Find where the given text appears and provide that cell's center as (X, Y) coordinate. 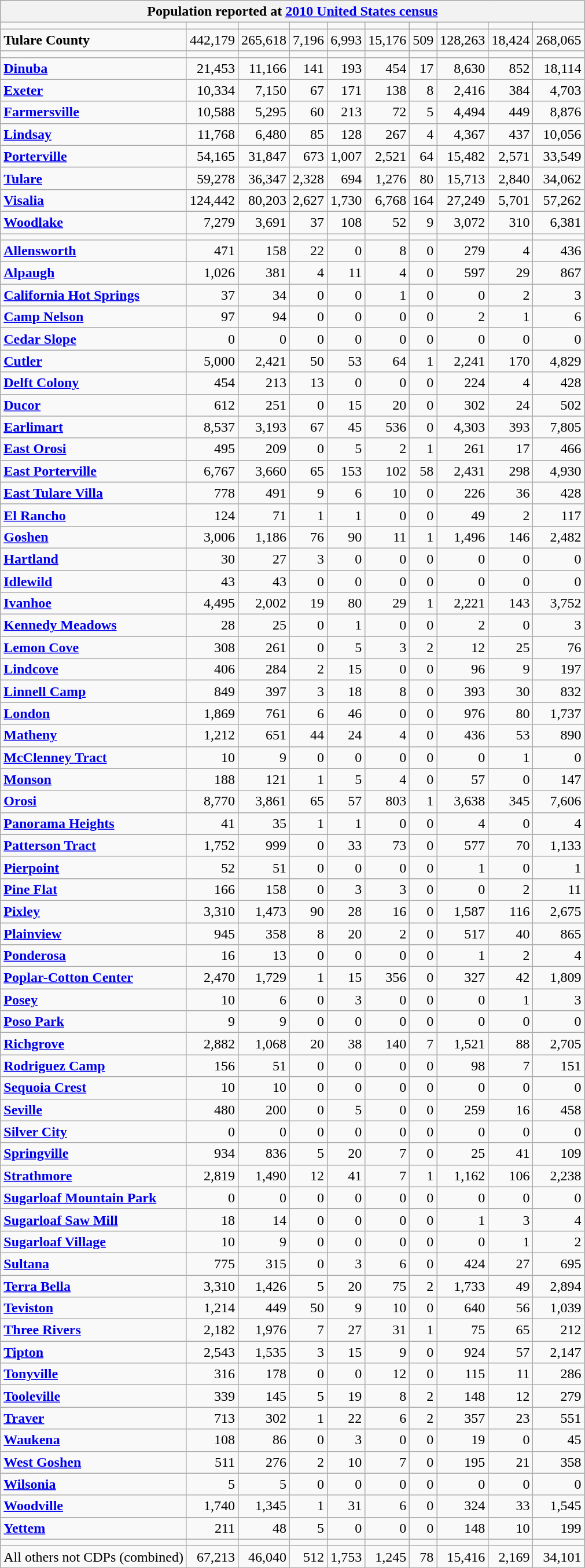
Poso Park (94, 1022)
1,752 (212, 845)
6,381 (559, 222)
48 (264, 1528)
945 (212, 933)
803 (388, 801)
2,627 (309, 200)
466 (559, 449)
Waukena (94, 1440)
1,753 (346, 1556)
Tulare County (94, 40)
California Hot Springs (94, 295)
El Rancho (94, 515)
121 (264, 779)
38 (346, 1044)
502 (559, 405)
511 (212, 1462)
761 (264, 713)
2,416 (463, 90)
356 (388, 978)
Silver City (94, 1132)
8,770 (212, 801)
58 (424, 471)
424 (463, 1264)
695 (559, 1264)
2,470 (212, 978)
Traver (94, 1418)
694 (346, 178)
151 (559, 1066)
Hartland (94, 559)
Orosi (94, 801)
2,182 (212, 1330)
Panorama Heights (94, 823)
197 (559, 669)
Wilsonia (94, 1484)
Strathmore (94, 1176)
517 (463, 933)
Porterville (94, 156)
640 (463, 1308)
Population reported at 2010 United States census (293, 12)
116 (510, 911)
46,040 (264, 1556)
Richgrove (94, 1044)
11,166 (264, 68)
57,262 (559, 200)
42 (510, 978)
1,869 (212, 713)
102 (388, 471)
327 (463, 978)
1,809 (559, 978)
Sugarloaf Village (94, 1242)
195 (463, 1462)
1,214 (212, 1308)
852 (510, 68)
3,072 (463, 222)
80,203 (264, 200)
Terra Bella (94, 1286)
Pierpoint (94, 867)
18,114 (559, 68)
512 (309, 1556)
Delft Colony (94, 383)
141 (309, 68)
577 (463, 845)
1,133 (559, 845)
2,521 (388, 156)
1,212 (212, 735)
6,993 (346, 40)
21 (510, 1462)
2,002 (264, 603)
286 (559, 1374)
3,638 (463, 801)
McClenney Tract (94, 757)
West Goshen (94, 1462)
Pixley (94, 911)
3,752 (559, 603)
713 (212, 1418)
193 (346, 68)
2,894 (559, 1286)
Matheny (94, 735)
85 (309, 134)
1,729 (264, 978)
1,473 (264, 911)
54,165 (212, 156)
60 (309, 112)
109 (559, 1154)
1,737 (559, 713)
97 (212, 317)
4,367 (463, 134)
78 (424, 1556)
265,618 (264, 40)
551 (559, 1418)
7,805 (559, 427)
138 (388, 90)
357 (463, 1418)
1,007 (346, 156)
268,065 (559, 40)
2,705 (559, 1044)
124,442 (212, 200)
867 (559, 273)
36,347 (264, 178)
Kennedy Meadows (94, 625)
442,179 (212, 40)
2,147 (559, 1352)
88 (510, 1044)
Springville (94, 1154)
316 (212, 1374)
381 (264, 273)
London (94, 713)
117 (559, 515)
Seville (94, 1110)
315 (264, 1264)
11,768 (212, 134)
406 (212, 669)
597 (463, 273)
934 (212, 1154)
651 (264, 735)
73 (388, 845)
212 (559, 1330)
Cedar Slope (94, 339)
384 (510, 90)
18,424 (510, 40)
1,245 (388, 1556)
Posey (94, 1000)
44 (309, 735)
276 (264, 1462)
1,039 (559, 1308)
2,882 (212, 1044)
Lemon Cove (94, 647)
5,295 (264, 112)
3,861 (264, 801)
339 (212, 1396)
491 (264, 493)
140 (388, 1044)
1,162 (463, 1176)
4,303 (463, 427)
Woodville (94, 1506)
Tulare (94, 178)
8,876 (559, 112)
143 (510, 603)
15,482 (463, 156)
14 (264, 1220)
Ducor (94, 405)
999 (264, 845)
1,587 (463, 911)
267 (388, 134)
Idlewild (94, 581)
Exeter (94, 90)
480 (212, 1110)
536 (388, 427)
72 (388, 112)
5,000 (212, 361)
495 (212, 449)
4,495 (212, 603)
1,976 (264, 1330)
10,056 (559, 134)
298 (510, 471)
4,703 (559, 90)
147 (559, 779)
437 (510, 134)
Yettem (94, 1528)
34,101 (559, 1556)
170 (510, 361)
Teviston (94, 1308)
Sequoia Crest (94, 1088)
Poplar-Cotton Center (94, 978)
2,241 (463, 361)
15,416 (463, 1556)
Farmersville (94, 112)
Lindsay (94, 134)
Rodriguez Camp (94, 1066)
East Porterville (94, 471)
2,571 (510, 156)
2,482 (559, 537)
Ivanhoe (94, 603)
211 (212, 1528)
46 (346, 713)
1,186 (264, 537)
Allensworth (94, 251)
200 (264, 1110)
890 (559, 735)
2,543 (212, 1352)
8,537 (212, 427)
115 (463, 1374)
East Orosi (94, 449)
59,278 (212, 178)
226 (463, 493)
Ponderosa (94, 956)
94 (264, 317)
2,328 (309, 178)
10,334 (212, 90)
509 (424, 40)
Sultana (94, 1264)
5,701 (510, 200)
34 (264, 295)
Camp Nelson (94, 317)
Woodlake (94, 222)
171 (346, 90)
Cutler (94, 361)
1,730 (346, 200)
128,263 (463, 40)
7,150 (264, 90)
1,496 (463, 537)
976 (463, 713)
6,768 (388, 200)
2,169 (510, 1556)
35 (264, 823)
71 (264, 515)
Tipton (94, 1352)
284 (264, 669)
Monson (94, 779)
6,480 (264, 134)
1,733 (463, 1286)
27,249 (463, 200)
33,549 (559, 156)
2,675 (559, 911)
6,767 (212, 471)
Tooleville (94, 1396)
4,829 (559, 361)
7,196 (309, 40)
15,713 (463, 178)
36 (510, 493)
Patterson Tract (94, 845)
2,421 (264, 361)
310 (510, 222)
Earlimart (94, 427)
156 (212, 1066)
1,490 (264, 1176)
224 (463, 383)
1,545 (559, 1506)
Plainview (94, 933)
23 (510, 1418)
Three Rivers (94, 1330)
471 (212, 251)
106 (510, 1176)
128 (346, 134)
2,221 (463, 603)
21,453 (212, 68)
345 (510, 801)
1,535 (264, 1352)
56 (510, 1308)
Visalia (94, 200)
Sugarloaf Mountain Park (94, 1198)
324 (463, 1506)
40 (510, 933)
849 (212, 691)
Sugarloaf Saw Mill (94, 1220)
1,521 (463, 1044)
308 (212, 647)
145 (264, 1396)
2,238 (559, 1176)
397 (264, 691)
10,588 (212, 112)
Linnell Camp (94, 691)
2,840 (510, 178)
3,660 (264, 471)
166 (212, 889)
70 (510, 845)
1,068 (264, 1044)
Tonyville (94, 1374)
4,494 (463, 112)
96 (463, 669)
All others not CDPs (combined) (94, 1556)
8,630 (463, 68)
3,006 (212, 537)
67,213 (212, 1556)
775 (212, 1264)
1,345 (264, 1506)
458 (559, 1110)
1,426 (264, 1286)
612 (212, 405)
Dinuba (94, 68)
3,193 (264, 427)
1,026 (212, 273)
34,062 (559, 178)
153 (346, 471)
7,279 (212, 222)
673 (309, 156)
98 (463, 1066)
865 (559, 933)
Alpaugh (94, 273)
2,819 (212, 1176)
Goshen (94, 537)
836 (264, 1154)
188 (212, 779)
East Tulare Villa (94, 493)
924 (463, 1352)
2,431 (463, 471)
832 (559, 691)
3,691 (264, 222)
86 (264, 1440)
7,606 (559, 801)
Pine Flat (94, 889)
146 (510, 537)
251 (264, 405)
1,740 (212, 1506)
178 (264, 1374)
259 (463, 1110)
124 (212, 515)
209 (264, 449)
778 (212, 493)
199 (559, 1528)
15,176 (388, 40)
164 (424, 200)
Lindcove (94, 669)
1,276 (388, 178)
4,930 (559, 471)
31,847 (264, 156)
